Determine the (X, Y) coordinate at the center of the cell enclosing the given text.  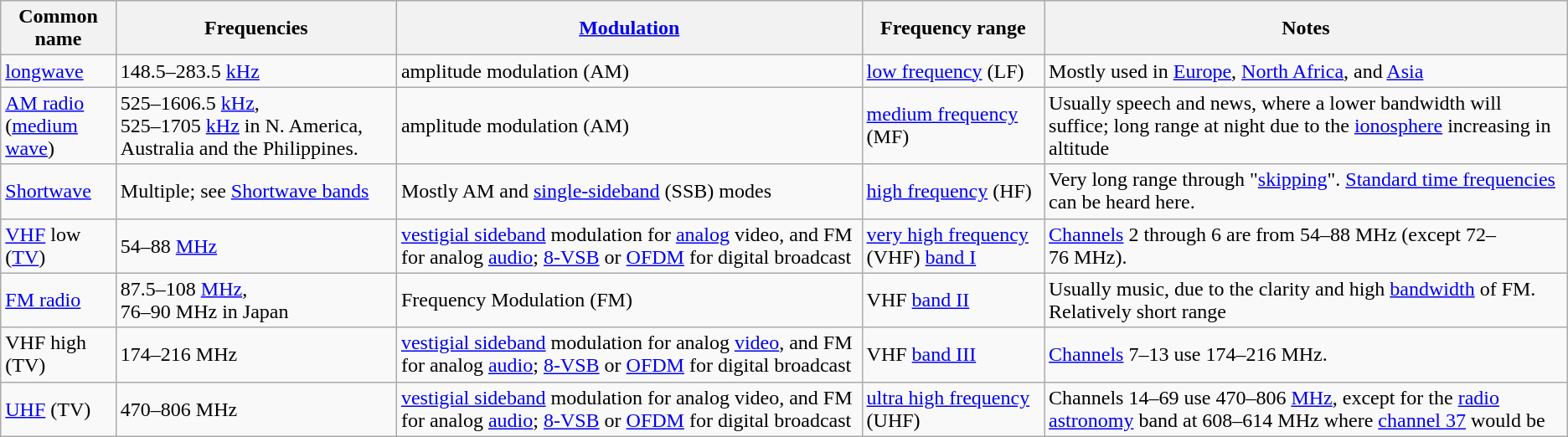
low frequency (LF) (953, 71)
Channels 2 through 6 are from 54–88 MHz (except 72–76 MHz). (1307, 246)
Frequencies (256, 28)
Mostly AM and single-sideband (SSB) modes (629, 191)
Channels 14–69 use 470–806 MHz, except for the radio astronomy band at 608–614 MHz where channel 37 would be (1307, 409)
Frequency range (953, 28)
Mostly used in Europe, North Africa, and Asia (1307, 71)
ultra high frequency (UHF) (953, 409)
Channels 7–13 use 174–216 MHz. (1307, 355)
Very long range through "skipping". Standard time frequencies can be heard here. (1307, 191)
174–216 MHz (256, 355)
54–88 MHz (256, 246)
87.5–108 MHz,76–90 MHz in Japan (256, 300)
Usually music, due to the clarity and high bandwidth of FM. Relatively short range (1307, 300)
AM radio(medium wave) (59, 126)
very high frequency (VHF) band I (953, 246)
148.5–283.5 kHz (256, 71)
Usually speech and news, where a lower bandwidth will suffice; long range at night due to the ionosphere increasing in altitude (1307, 126)
longwave (59, 71)
470–806 MHz (256, 409)
FM radio (59, 300)
high frequency (HF) (953, 191)
Notes (1307, 28)
VHF band II (953, 300)
Common name (59, 28)
Shortwave (59, 191)
Modulation (629, 28)
Multiple; see Shortwave bands (256, 191)
VHF high (TV) (59, 355)
525–1606.5 kHz,525–1705 kHz in N. America, Australia and the Philippines. (256, 126)
UHF (TV) (59, 409)
medium frequency (MF) (953, 126)
VHF band III (953, 355)
Frequency Modulation (FM) (629, 300)
VHF low (TV) (59, 246)
